Find where the given text appears and provide that cell's center as [X, Y] coordinate. 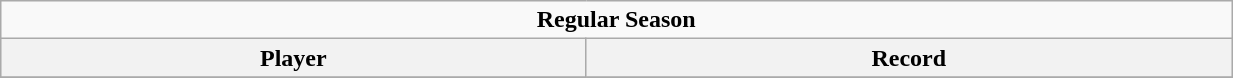
Player [294, 58]
Record [909, 58]
Regular Season [616, 20]
